Return the [X, Y] coordinate for the center point of the cell that contains the specified text.  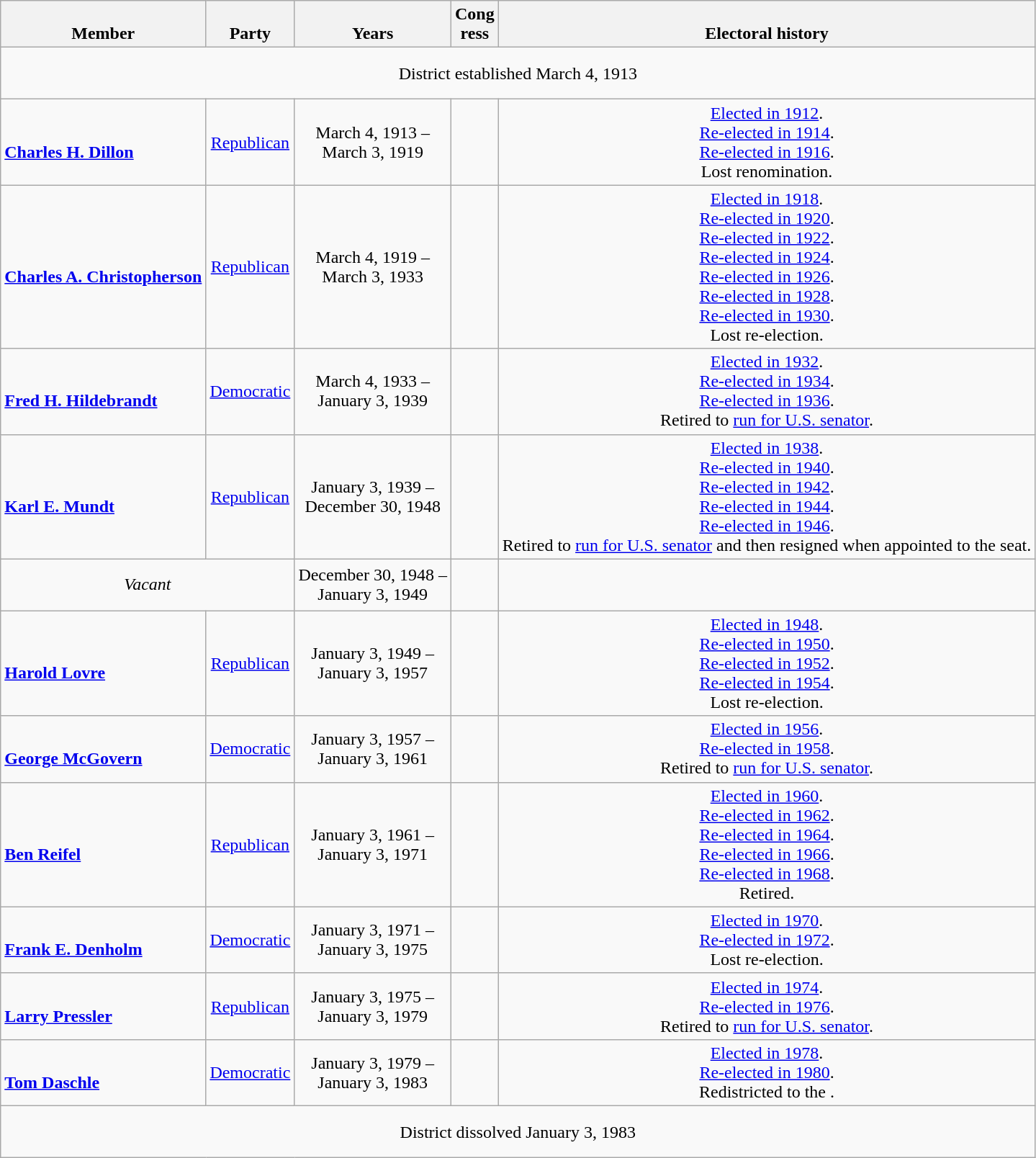
District dissolved January 3, 1983 [518, 1131]
January 3, 1961 –January 3, 1971 [373, 844]
Years [373, 24]
December 30, 1948 –January 3, 1949 [373, 585]
Elected in 1956.Re-elected in 1958.Retired to run for U.S. senator. [767, 749]
Elected in 1974.Re-elected in 1976.Retired to run for U.S. senator. [767, 1006]
Fred H. Hildebrandt [104, 392]
Member [104, 24]
Vacant [148, 585]
Elected in 1918.Re-elected in 1920.Re-elected in 1922.Re-elected in 1924.Re-elected in 1926.Re-elected in 1928.Re-elected in 1930.Lost re-election. [767, 266]
March 4, 1913 –March 3, 1919 [373, 143]
March 4, 1919 –March 3, 1933 [373, 266]
Congress [475, 24]
Elected in 1948.Re-elected in 1950.Re-elected in 1952.Re-elected in 1954.Lost re-election. [767, 663]
Elected in 1960.Re-elected in 1962.Re-elected in 1964.Re-elected in 1966.Re-elected in 1968.Retired. [767, 844]
Tom Daschle [104, 1072]
Party [251, 24]
Elected in 1978.Re-elected in 1980.Redistricted to the . [767, 1072]
Elected in 1970.Re-elected in 1972.Lost re-election. [767, 940]
George McGovern [104, 749]
Elected in 1932.Re-elected in 1934.Re-elected in 1936.Retired to run for U.S. senator. [767, 392]
January 3, 1957 –January 3, 1961 [373, 749]
District established March 4, 1913 [518, 73]
March 4, 1933 –January 3, 1939 [373, 392]
Larry Pressler [104, 1006]
Ben Reifel [104, 844]
January 3, 1979 –January 3, 1983 [373, 1072]
Elected in 1912.Re-elected in 1914.Re-elected in 1916.Lost renomination. [767, 143]
January 3, 1949 –January 3, 1957 [373, 663]
January 3, 1939 –December 30, 1948 [373, 497]
Harold Lovre [104, 663]
Charles A. Christopherson [104, 266]
Electoral history [767, 24]
January 3, 1975 –January 3, 1979 [373, 1006]
Charles H. Dillon [104, 143]
January 3, 1971 –January 3, 1975 [373, 940]
Karl E. Mundt [104, 497]
Frank E. Denholm [104, 940]
